Identify which cell holds the provided text, then report its [X, Y] central coordinate. 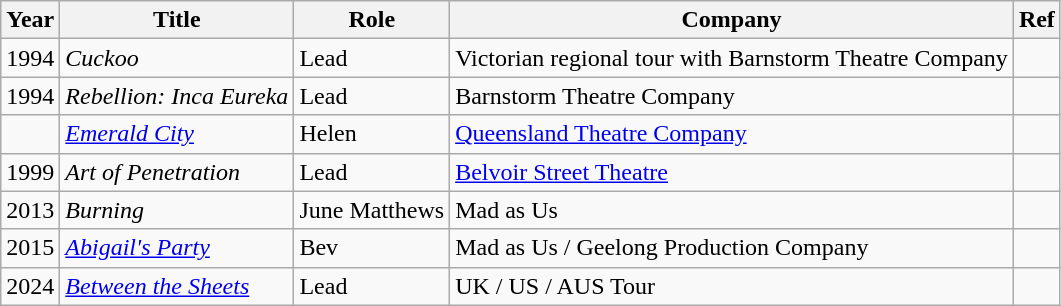
Art of Penetration [177, 172]
Belvoir Street Theatre [732, 172]
Company [732, 20]
Year [30, 20]
Ref [1036, 20]
2013 [30, 210]
Bev [372, 248]
Role [372, 20]
Mad as Us [732, 210]
Helen [372, 134]
Between the Sheets [177, 286]
Barnstorm Theatre Company [732, 96]
Title [177, 20]
2015 [30, 248]
June Matthews [372, 210]
Rebellion: Inca Eureka [177, 96]
Mad as Us / Geelong Production Company [732, 248]
UK / US / AUS Tour [732, 286]
Queensland Theatre Company [732, 134]
Burning [177, 210]
Cuckoo [177, 58]
Victorian regional tour with Barnstorm Theatre Company [732, 58]
1999 [30, 172]
Abigail's Party [177, 248]
Emerald City [177, 134]
2024 [30, 286]
